Pinpoint the cell where the given text exists, returning its (X, Y) midpoint coordinate. 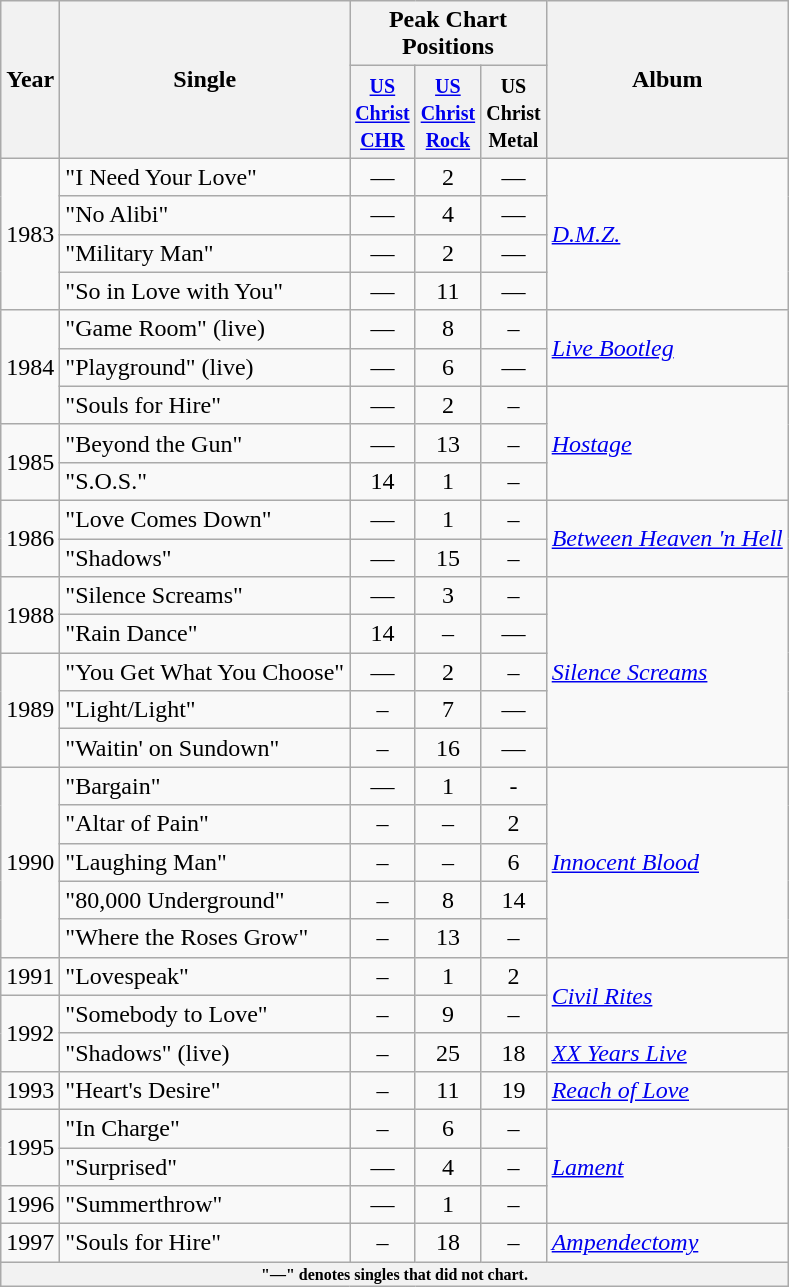
- (514, 786)
Reach of Love (667, 1090)
Live Bootleg (667, 348)
"Laughing Man" (205, 862)
25 (448, 1052)
USChristMetal (514, 112)
"So in Love with You" (205, 291)
"S.O.S." (205, 481)
Silence Screams (667, 672)
"Military Man" (205, 253)
1989 (30, 710)
USChristRock (448, 112)
"80,000 Underground" (205, 900)
1990 (30, 862)
1997 (30, 1243)
"No Alibi" (205, 215)
Innocent Blood (667, 862)
1985 (30, 462)
"In Charge" (205, 1128)
Single (205, 80)
"Lovespeak" (205, 976)
1984 (30, 367)
"Waitin' on Sundown" (205, 748)
7 (448, 710)
"Altar of Pain" (205, 824)
"Somebody to Love" (205, 1014)
1991 (30, 976)
Ampendectomy (667, 1243)
1986 (30, 538)
"Playground" (live) (205, 367)
3 (448, 596)
1983 (30, 234)
"Love Comes Down" (205, 519)
1996 (30, 1205)
"Summerthrow" (205, 1205)
Peak Chart Positions (448, 34)
9 (448, 1014)
"Shadows" (205, 557)
"I Need Your Love" (205, 177)
"Light/Light" (205, 710)
USChristCHR (383, 112)
"You Get What You Choose" (205, 672)
"Silence Screams" (205, 596)
"—" denotes singles that did not chart. (395, 1274)
16 (448, 748)
Lament (667, 1166)
"Shadows" (live) (205, 1052)
"Game Room" (live) (205, 329)
15 (448, 557)
Hostage (667, 443)
Album (667, 80)
"Rain Dance" (205, 634)
1988 (30, 615)
"Beyond the Gun" (205, 443)
Between Heaven 'n Hell (667, 538)
D.M.Z. (667, 234)
19 (514, 1090)
"Surprised" (205, 1167)
"Heart's Desire" (205, 1090)
"Bargain" (205, 786)
"Where the Roses Grow" (205, 938)
1992 (30, 1033)
Civil Rites (667, 995)
1995 (30, 1147)
1993 (30, 1090)
XX Years Live (667, 1052)
Year (30, 80)
